Output the [X, Y] coordinate of the center of the cell containing the given text.  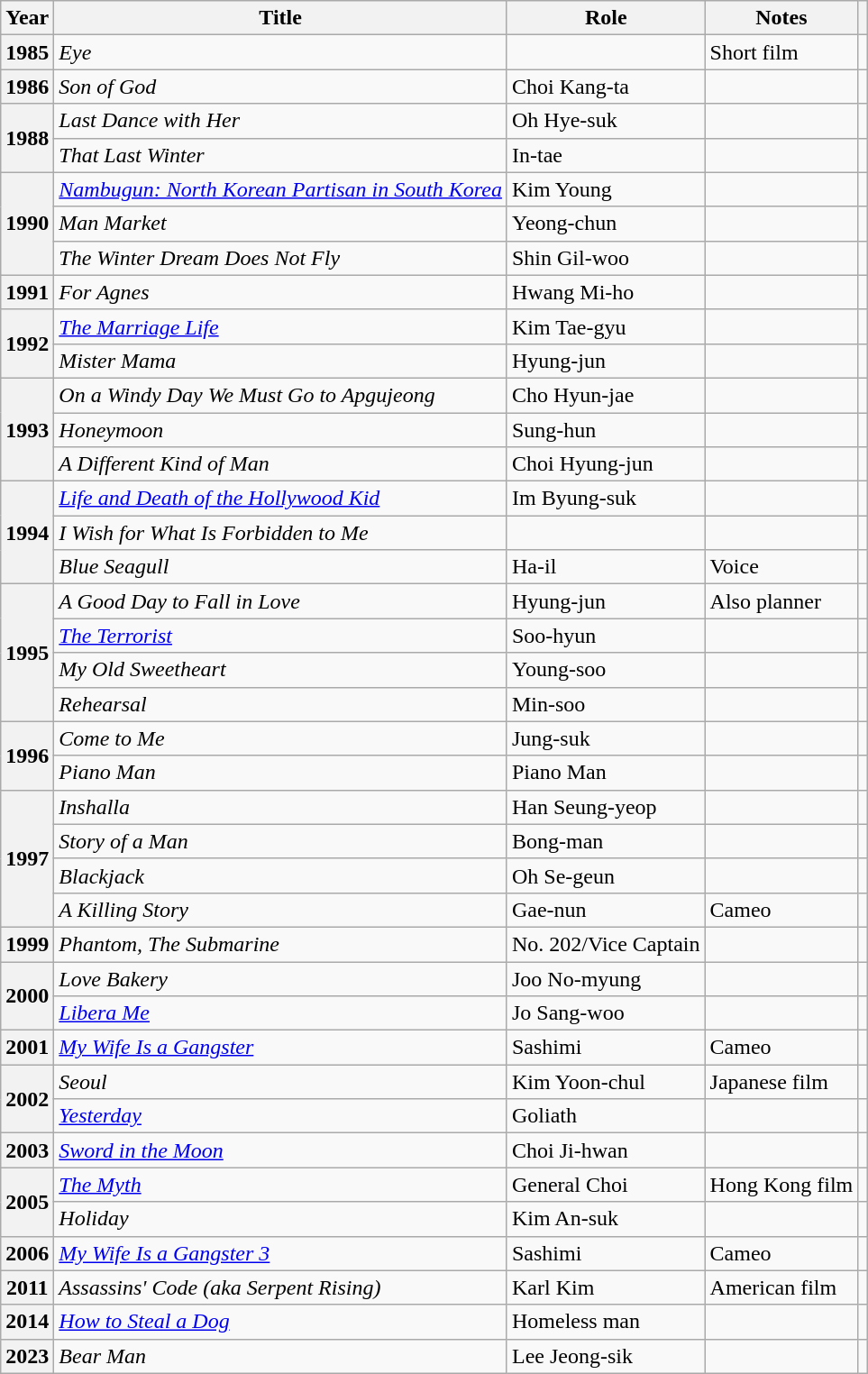
General Choi [606, 1185]
Sung-hun [606, 430]
A Killing Story [281, 910]
Phantom, The Submarine [281, 944]
Rehearsal [281, 704]
A Different Kind of Man [281, 464]
Man Market [281, 224]
Jo Sang-woo [606, 1013]
Also planner [781, 601]
1996 [27, 756]
Blue Seagull [281, 567]
Soo-hyun [606, 636]
Year [27, 18]
The Marriage Life [281, 326]
2005 [27, 1202]
Bong-man [606, 841]
Notes [781, 18]
2023 [27, 1356]
Honeymoon [281, 430]
Jung-suk [606, 738]
1990 [27, 224]
Joo No-myung [606, 978]
Kim An-suk [606, 1219]
Kim Young [606, 189]
Kim Yoon-chul [606, 1082]
The Terrorist [281, 636]
Title [281, 18]
Yeong-chun [606, 224]
How to Steal a Dog [281, 1322]
Min-soo [606, 704]
Lee Jeong-sik [606, 1356]
Japanese film [781, 1082]
Short film [781, 52]
Choi Kang-ta [606, 87]
Young-soo [606, 670]
Choi Ji-hwan [606, 1150]
Choi Hyung-jun [606, 464]
Hwang Mi-ho [606, 292]
Shin Gil-woo [606, 258]
Role [606, 18]
Han Seung-yeop [606, 807]
1995 [27, 653]
Holiday [281, 1219]
1986 [27, 87]
Mister Mama [281, 361]
2011 [27, 1287]
1988 [27, 138]
Libera Me [281, 1013]
Seoul [281, 1082]
Nambugun: North Korean Partisan in South Korea [281, 189]
Oh Se-geun [606, 875]
Ha-il [606, 567]
1997 [27, 858]
2000 [27, 995]
Cho Hyun-jae [606, 395]
Oh Hye-suk [606, 121]
Come to Me [281, 738]
Kim Tae-gyu [606, 326]
The Winter Dream Does Not Fly [281, 258]
A Good Day to Fall in Love [281, 601]
Assassins' Code (aka Serpent Rising) [281, 1287]
Voice [781, 567]
On a Windy Day We Must Go to Apgujeong [281, 395]
Gae-nun [606, 910]
2006 [27, 1253]
The Myth [281, 1185]
Sword in the Moon [281, 1150]
Yesterday [281, 1116]
My Old Sweetheart [281, 670]
Bear Man [281, 1356]
For Agnes [281, 292]
Blackjack [281, 875]
In-tae [606, 155]
Last Dance with Her [281, 121]
2001 [27, 1048]
1999 [27, 944]
Goliath [606, 1116]
My Wife Is a Gangster 3 [281, 1253]
That Last Winter [281, 155]
Inshalla [281, 807]
American film [781, 1287]
No. 202/Vice Captain [606, 944]
Eye [281, 52]
Love Bakery [281, 978]
Son of God [281, 87]
My Wife Is a Gangster [281, 1048]
1991 [27, 292]
I Wish for What Is Forbidden to Me [281, 533]
Life and Death of the Hollywood Kid [281, 499]
1985 [27, 52]
2014 [27, 1322]
Im Byung-suk [606, 499]
Karl Kim [606, 1287]
1992 [27, 343]
Homeless man [606, 1322]
Hong Kong film [781, 1185]
2002 [27, 1099]
2003 [27, 1150]
1993 [27, 429]
Story of a Man [281, 841]
1994 [27, 533]
